Locate the cell with the specified text and output its (x, y) center coordinate. 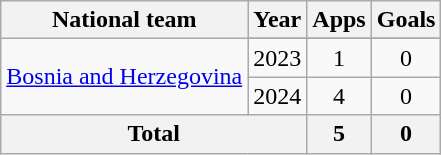
Total (154, 134)
2023 (278, 58)
Bosnia and Herzegovina (124, 77)
Goals (406, 20)
Apps (339, 20)
1 (339, 58)
4 (339, 96)
National team (124, 20)
5 (339, 134)
Year (278, 20)
2024 (278, 96)
